Return the [X, Y] coordinate for the center point of the cell that contains the specified text.  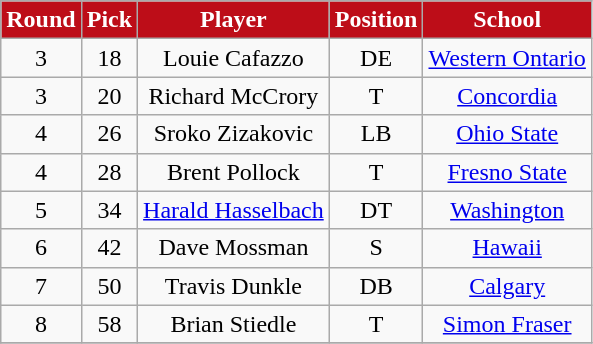
Louie Cafazzo [234, 58]
Sroko Zizakovic [234, 134]
School [507, 20]
DT [376, 210]
8 [41, 324]
Richard McCrory [234, 96]
58 [109, 324]
5 [41, 210]
Brian Stiedle [234, 324]
LB [376, 134]
6 [41, 248]
Travis Dunkle [234, 286]
34 [109, 210]
Pick [109, 20]
S [376, 248]
DE [376, 58]
28 [109, 172]
Player [234, 20]
Calgary [507, 286]
Ohio State [507, 134]
42 [109, 248]
50 [109, 286]
Harald Hasselbach [234, 210]
Western Ontario [507, 58]
Washington [507, 210]
20 [109, 96]
7 [41, 286]
Position [376, 20]
Brent Pollock [234, 172]
Dave Mossman [234, 248]
Simon Fraser [507, 324]
Hawaii [507, 248]
DB [376, 286]
Round [41, 20]
26 [109, 134]
Fresno State [507, 172]
Concordia [507, 96]
18 [109, 58]
